Output the (x, y) coordinate of the center of the cell containing the given text.  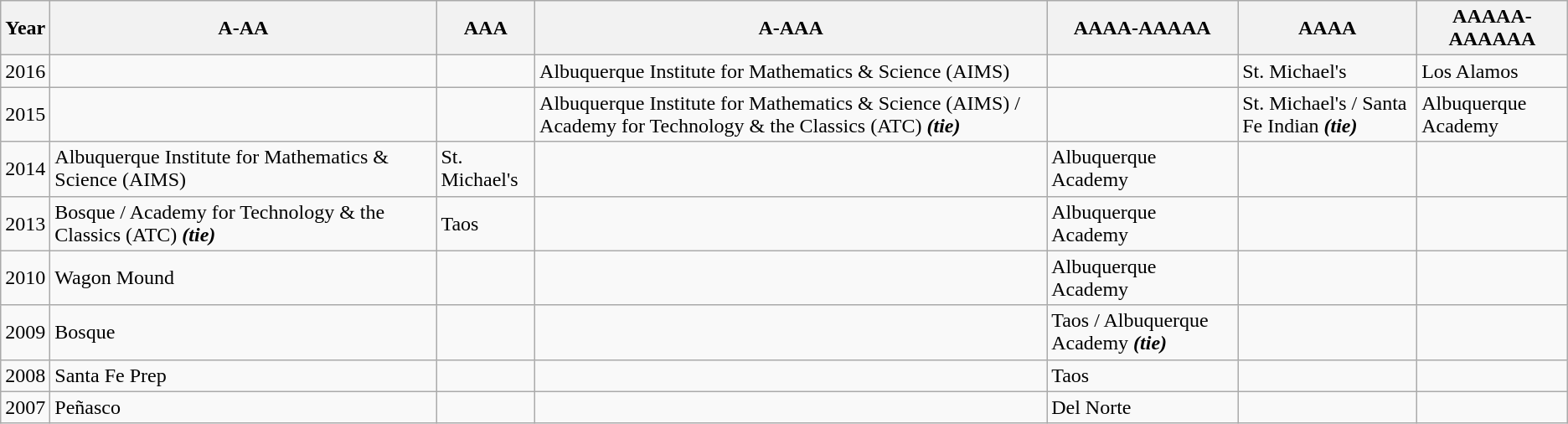
Santa Fe Prep (243, 375)
Del Norte (1142, 407)
2008 (25, 375)
2013 (25, 223)
2009 (25, 332)
2016 (25, 71)
2010 (25, 278)
Peñasco (243, 407)
Bosque / Academy for Technology & the Classics (ATC) (tie) (243, 223)
A-AA (243, 28)
2007 (25, 407)
A-AAA (791, 28)
Taos / Albuquerque Academy (tie) (1142, 332)
Bosque (243, 332)
2015 (25, 114)
Albuquerque Institute for Mathematics & Science (AIMS) / Academy for Technology & the Classics (ATC) (tie) (791, 114)
Los Alamos (1493, 71)
Year (25, 28)
AAA (486, 28)
St. Michael's / Santa Fe Indian (tie) (1328, 114)
AAAA-AAAAA (1142, 28)
2014 (25, 169)
AAAA (1328, 28)
AAAAA-AAAAAA (1493, 28)
Wagon Mound (243, 278)
